Determine the [X, Y] coordinate at the center of the cell enclosing the given text.  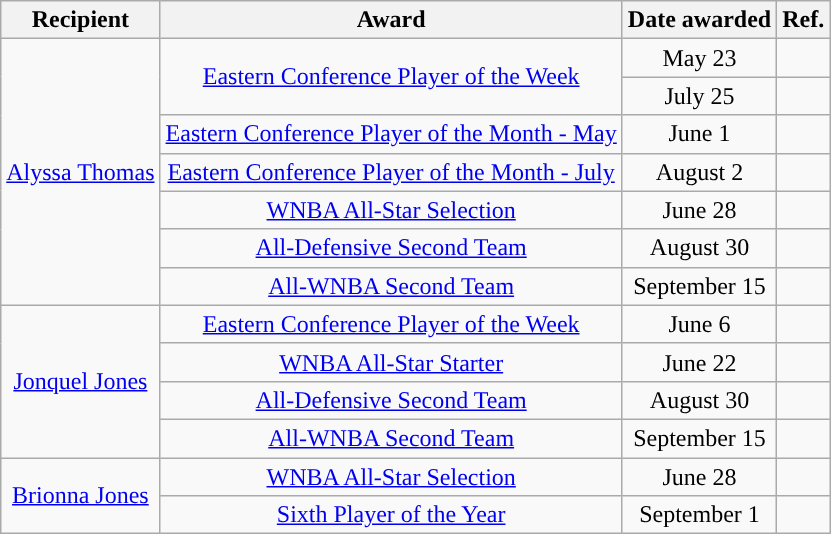
Recipient [80, 20]
Ref. [804, 20]
June 6 [699, 324]
Sixth Player of the Year [391, 515]
Eastern Conference Player of the Month - May [391, 134]
July 25 [699, 96]
Alyssa Thomas [80, 172]
WNBA All-Star Starter [391, 362]
Date awarded [699, 20]
June 1 [699, 134]
May 23 [699, 58]
Award [391, 20]
Brionna Jones [80, 496]
Eastern Conference Player of the Month - July [391, 172]
June 22 [699, 362]
Jonquel Jones [80, 381]
August 2 [699, 172]
September 1 [699, 515]
